Capture the cell that displays the provided text and extract its (X, Y) central coordinate. 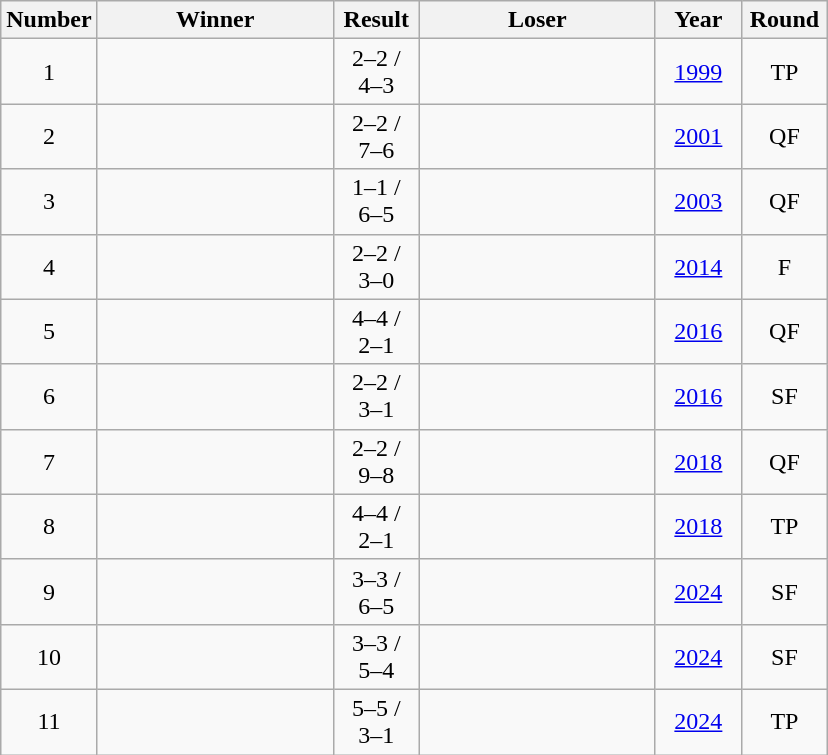
1999 (698, 72)
2014 (698, 266)
2003 (698, 202)
Winner (215, 20)
5–5 / 3–1 (376, 722)
Number (49, 20)
2–2 / 9–8 (376, 462)
9 (49, 592)
2001 (698, 136)
2–2 / 3–0 (376, 266)
6 (49, 396)
2–2 / 7–6 (376, 136)
2–2 / 4–3 (376, 72)
Result (376, 20)
8 (49, 526)
1–1 / 6–5 (376, 202)
11 (49, 722)
3–3 / 6–5 (376, 592)
2–2 / 3–1 (376, 396)
2 (49, 136)
F (784, 266)
Loser (537, 20)
Round (784, 20)
3–3 / 5–4 (376, 656)
10 (49, 656)
Year (698, 20)
3 (49, 202)
5 (49, 332)
7 (49, 462)
4 (49, 266)
1 (49, 72)
